Pinpoint the cell where the given text exists, returning its (x, y) midpoint coordinate. 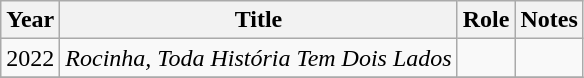
2022 (30, 58)
Rocinha, Toda História Tem Dois Lados (258, 58)
Role (486, 20)
Year (30, 20)
Title (258, 20)
Notes (549, 20)
